Output the [x, y] coordinate of the center of the cell containing the given text.  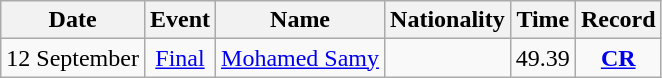
Name [300, 20]
CR [618, 58]
49.39 [542, 58]
Nationality [448, 20]
Date [73, 20]
Final [180, 58]
12 September [73, 58]
Time [542, 20]
Record [618, 20]
Event [180, 20]
Mohamed Samy [300, 58]
